From the cell containing the given text, extract its center point as [X, Y] coordinate. 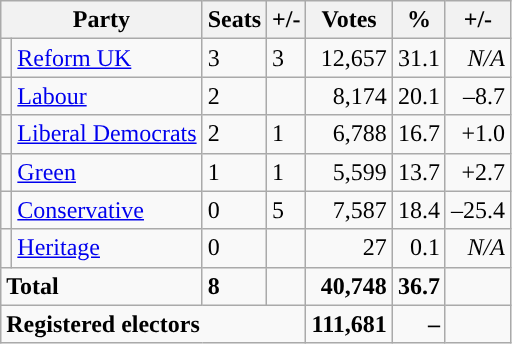
Conservative [107, 210]
40,748 [349, 286]
8 [234, 286]
0.1 [418, 248]
–25.4 [478, 210]
16.7 [418, 134]
– [418, 324]
13.7 [418, 172]
Registered electors [154, 324]
12,657 [349, 58]
–8.7 [478, 96]
Green [107, 172]
18.4 [418, 210]
Party [102, 20]
7,587 [349, 210]
20.1 [418, 96]
Labour [107, 96]
36.7 [418, 286]
+1.0 [478, 134]
5 [286, 210]
Liberal Democrats [107, 134]
111,681 [349, 324]
31.1 [418, 58]
Seats [234, 20]
Total [102, 286]
% [418, 20]
8,174 [349, 96]
6,788 [349, 134]
Votes [349, 20]
27 [349, 248]
Heritage [107, 248]
+2.7 [478, 172]
5,599 [349, 172]
Reform UK [107, 58]
